Locate the cell with the specified text and output its (X, Y) center coordinate. 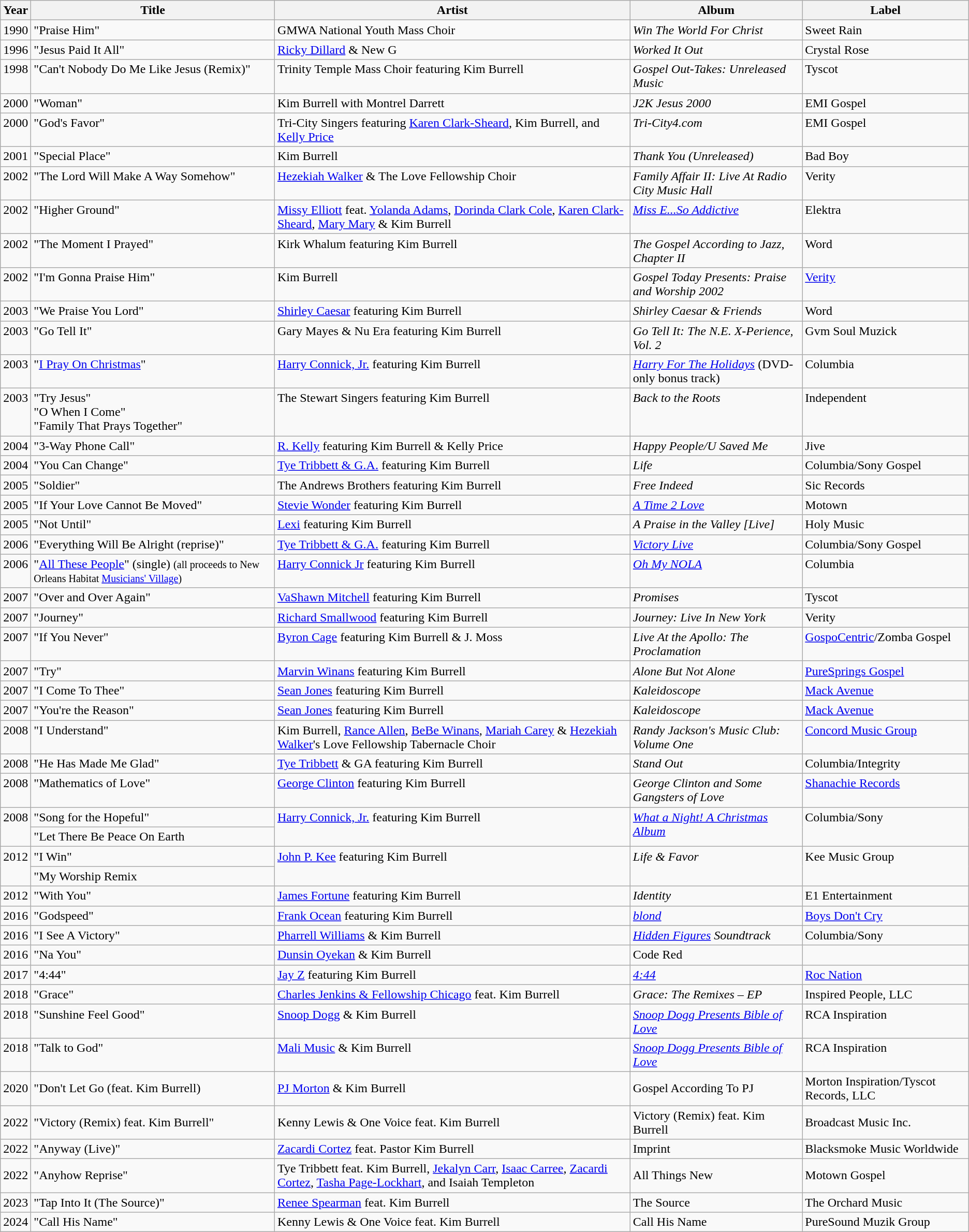
2001 (16, 156)
Blacksmoke Music Worldwide (885, 1149)
Title (153, 10)
1990 (16, 30)
James Fortune featuring Kim Burrell (452, 896)
"Over and Over Again" (153, 598)
Thank You (Unreleased) (716, 156)
Holy Music (885, 525)
Motown Gospel (885, 1176)
Alone But Not Alone (716, 671)
Gospel According To PJ (716, 1089)
R. Kelly featuring Kim Burrell & Kelly Price (452, 446)
Back to the Roots (716, 412)
GospoCentric/Zomba Gospel (885, 644)
The Source (716, 1202)
Tri-City Singers featuring Karen Clark-Sheard, Kim Burrell, and Kelly Price (452, 129)
Snoop Dogg & Kim Burrell (452, 1021)
"Don't Let Go (feat. Kim Burrell) (153, 1089)
Free Indeed (716, 485)
PJ Morton & Kim Burrell (452, 1089)
Pharrell Williams & Kim Burrell (452, 935)
Sic Records (885, 485)
Win The World For Christ (716, 30)
Journey: Live In New York (716, 617)
"Higher Ground" (153, 216)
Roc Nation (885, 975)
"Anyhow Reprise" (153, 1176)
Richard Smallwood featuring Kim Burrell (452, 617)
Shirley Caesar & Friends (716, 311)
2017 (16, 975)
Charles Jenkins & Fellowship Chicago feat. Kim Burrell (452, 994)
Kirk Whalum featuring Kim Burrell (452, 251)
"Sunshine Feel Good" (153, 1021)
"The Moment I Prayed" (153, 251)
"Na You" (153, 955)
Artist (452, 10)
"You Can Change" (153, 466)
Harry For The Holidays (DVD-only bonus track) (716, 372)
Kee Music Group (885, 866)
blond (716, 916)
"Go Tell It" (153, 338)
Hezekiah Walker & The Love Fellowship Choir (452, 183)
"Soldier" (153, 485)
"Let There Be Peace On Earth (153, 837)
Morton Inspiration/Tyscot Records, LLC (885, 1089)
Gvm Soul Muzick (885, 338)
1996 (16, 50)
Life & Favor (716, 866)
What a Night! A Christmas Album (716, 827)
Crystal Rose (885, 50)
The Stewart Singers featuring Kim Burrell (452, 412)
"I Win" (153, 857)
Missy Elliott feat. Yolanda Adams, Dorinda Clark Cole, Karen Clark-Sheard, Mary Mary & Kim Burrell (452, 216)
"Not Until" (153, 525)
Oh My NOLA (716, 571)
VaShawn Mitchell featuring Kim Burrell (452, 598)
Call His Name (716, 1222)
Kim Burrell, Rance Allen, BeBe Winans, Mariah Carey & Hezekiah Walker's Love Fellowship Tabernacle Choir (452, 736)
A Praise in the Valley [Live] (716, 525)
"Special Place" (153, 156)
"Can't Nobody Do Me Like Jesus (Remix)" (153, 77)
Miss E...So Addictive (716, 216)
"Praise Him" (153, 30)
"Journey" (153, 617)
Shirley Caesar featuring Kim Burrell (452, 311)
"My Worship Remix (153, 876)
A Time 2 Love (716, 505)
"Godspeed" (153, 916)
Grace: The Remixes – EP (716, 994)
Gospel Out-Takes: Unreleased Music (716, 77)
2023 (16, 1202)
Randy Jackson's Music Club: Volume One (716, 736)
Tye Tribbett & GA featuring Kim Burrell (452, 764)
4:44 (716, 975)
"Try Jesus" "O When I Come" "Family That Prays Together" (153, 412)
"We Praise You Lord" (153, 311)
Zacardi Cortez feat. Pastor Kim Burrell (452, 1149)
Independent (885, 412)
1998 (16, 77)
"I Pray On Christmas" (153, 372)
"Tap Into It (The Source)" (153, 1202)
Kim Burrell with Montrel Darrett (452, 103)
Trinity Temple Mass Choir featuring Kim Burrell (452, 77)
Boys Don't Cry (885, 916)
Worked It Out (716, 50)
George Clinton featuring Kim Burrell (452, 790)
"I See A Victory" (153, 935)
All Things New (716, 1176)
Imprint (716, 1149)
Live At the Apollo: The Proclamation (716, 644)
Frank Ocean featuring Kim Burrell (452, 916)
Gospel Today Presents: Praise and Worship 2002 (716, 284)
"Grace" (153, 994)
2020 (16, 1089)
Hidden Figures Soundtrack (716, 935)
Stevie Wonder featuring Kim Burrell (452, 505)
"Woman" (153, 103)
Victory Live (716, 544)
PureSprings Gospel (885, 671)
Bad Boy (885, 156)
Tye Tribbett feat. Kim Burrell, Jekalyn Carr, Isaac Carree, Zacardi Cortez, Tasha Page-Lockhart, and Isaiah Templeton (452, 1176)
"4:44" (153, 975)
Sweet Rain (885, 30)
J2K Jesus 2000 (716, 103)
Byron Cage featuring Kim Burrell & J. Moss (452, 644)
Identity (716, 896)
"Song for the Hopeful" (153, 817)
"Victory (Remix) feat. Kim Burrell" (153, 1122)
Promises (716, 598)
"3-Way Phone Call" (153, 446)
Tri-City4.com (716, 129)
"He Has Made Me Glad" (153, 764)
"God's Favor" (153, 129)
Family Affair II: Live At Radio City Music Hall (716, 183)
"Call His Name" (153, 1222)
"If Your Love Cannot Be Moved" (153, 505)
Concord Music Group (885, 736)
Renee Spearman feat. Kim Burrell (452, 1202)
PureSound Muzik Group (885, 1222)
"The Lord Will Make A Way Somehow" (153, 183)
"Everything Will Be Alright (reprise)" (153, 544)
Dunsin Oyekan & Kim Burrell (452, 955)
Elektra (885, 216)
Columbia/Integrity (885, 764)
Lexi featuring Kim Burrell (452, 525)
Mali Music & Kim Burrell (452, 1054)
GMWA National Youth Mass Choir (452, 30)
"Anyway (Live)" (153, 1149)
"With You" (153, 896)
"Talk to God" (153, 1054)
Shanachie Records (885, 790)
"I'm Gonna Praise Him" (153, 284)
Album (716, 10)
Marvin Winans featuring Kim Burrell (452, 671)
The Andrews Brothers featuring Kim Burrell (452, 485)
Ricky Dillard & New G (452, 50)
Harry Connick Jr featuring Kim Burrell (452, 571)
The Orchard Music (885, 1202)
"I Come To Thee" (153, 690)
Year (16, 10)
Inspired People, LLC (885, 994)
"Jesus Paid It All" (153, 50)
Happy People/U Saved Me (716, 446)
Victory (Remix) feat. Kim Burrell (716, 1122)
Jay Z featuring Kim Burrell (452, 975)
Code Red (716, 955)
"You're the Reason" (153, 710)
Label (885, 10)
Life (716, 466)
Go Tell It: The N.E. X-Perience, Vol. 2 (716, 338)
"Mathematics of Love" (153, 790)
"If You Never" (153, 644)
"All These People" (single) (all proceeds to New Orleans Habitat Musicians' Village) (153, 571)
"I Understand" (153, 736)
"Try" (153, 671)
Broadcast Music Inc. (885, 1122)
Motown (885, 505)
Jive (885, 446)
John P. Kee featuring Kim Burrell (452, 866)
The Gospel According to Jazz, Chapter II (716, 251)
E1 Entertainment (885, 896)
2024 (16, 1222)
George Clinton and Some Gangsters of Love (716, 790)
Stand Out (716, 764)
Gary Mayes & Nu Era featuring Kim Burrell (452, 338)
